Capture the cell that displays the provided text and extract its [X, Y] central coordinate. 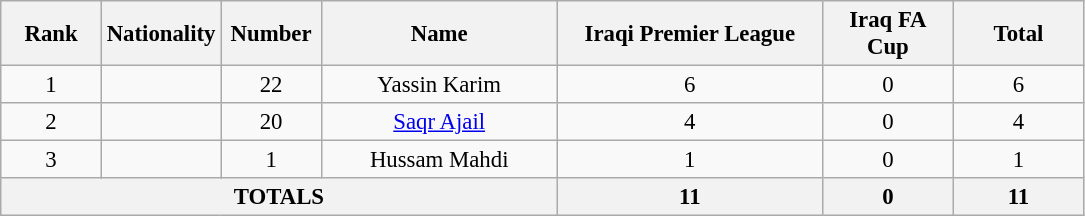
TOTALS [279, 197]
Number [272, 34]
22 [272, 85]
Total [1018, 34]
3 [52, 160]
Name [439, 34]
Hussam Mahdi [439, 160]
Iraqi Premier League [690, 34]
20 [272, 122]
2 [52, 122]
Rank [52, 34]
Iraq FA Cup [888, 34]
Nationality [160, 34]
Saqr Ajail [439, 122]
Yassin Karim [439, 85]
